Scan for the cell matching the given text and deliver its (x, y) coordinate at center. 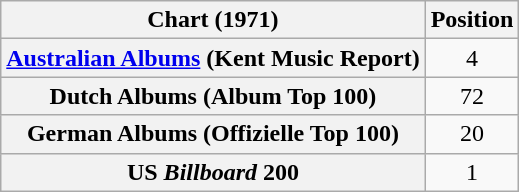
Australian Albums (Kent Music Report) (213, 58)
4 (472, 58)
US Billboard 200 (213, 172)
1 (472, 172)
German Albums (Offizielle Top 100) (213, 134)
Dutch Albums (Album Top 100) (213, 96)
72 (472, 96)
Position (472, 20)
Chart (1971) (213, 20)
20 (472, 134)
